Output the [X, Y] coordinate of the center of the cell containing the given text.  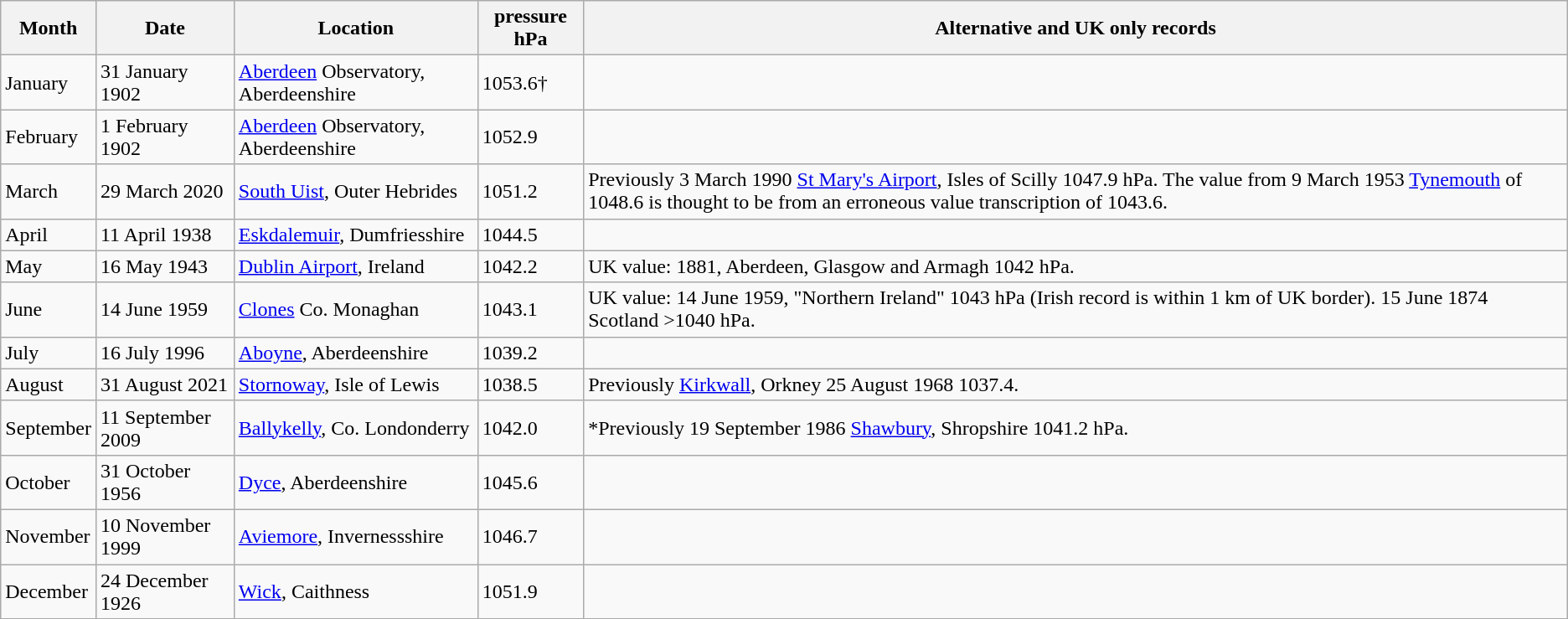
UK value: 1881, Aberdeen, Glasgow and Armagh 1042 hPa. [1075, 266]
Dublin Airport, Ireland [355, 266]
January [49, 82]
16 July 1996 [164, 353]
pressure hPa [531, 28]
14 June 1959 [164, 310]
Aviemore, Invernessshire [355, 536]
16 May 1943 [164, 266]
1044.5 [531, 235]
1043.1 [531, 310]
1051.9 [531, 591]
Clones Co. Monaghan [355, 310]
Ballykelly, Co. Londonderry [355, 427]
1 February 1902 [164, 137]
September [49, 427]
Dyce, Aberdeenshire [355, 482]
1042.2 [531, 266]
November [49, 536]
March [49, 191]
August [49, 384]
December [49, 591]
Date [164, 28]
29 March 2020 [164, 191]
South Uist, Outer Hebrides [355, 191]
May [49, 266]
February [49, 137]
1046.7 [531, 536]
Previously Kirkwall, Orkney 25 August 1968 1037.4. [1075, 384]
Alternative and UK only records [1075, 28]
11 April 1938 [164, 235]
*Previously 19 September 1986 Shawbury, Shropshire 1041.2 hPa. [1075, 427]
1045.6 [531, 482]
Aboyne, Aberdeenshire [355, 353]
10 November 1999 [164, 536]
24 December 1926 [164, 591]
Wick, Caithness [355, 591]
31 August 2021 [164, 384]
1053.6† [531, 82]
April [49, 235]
Month [49, 28]
Eskdalemuir, Dumfriesshire [355, 235]
UK value: 14 June 1959, "Northern Ireland" 1043 hPa (Irish record is within 1 km of UK border). 15 June 1874 Scotland >1040 hPa. [1075, 310]
July [49, 353]
1039.2 [531, 353]
June [49, 310]
1042.0 [531, 427]
Location [355, 28]
Stornoway, Isle of Lewis [355, 384]
1052.9 [531, 137]
October [49, 482]
11 September 2009 [164, 427]
31 January 1902 [164, 82]
1038.5 [531, 384]
31 October 1956 [164, 482]
1051.2 [531, 191]
